Find where the given text appears and provide that cell's center as (X, Y) coordinate. 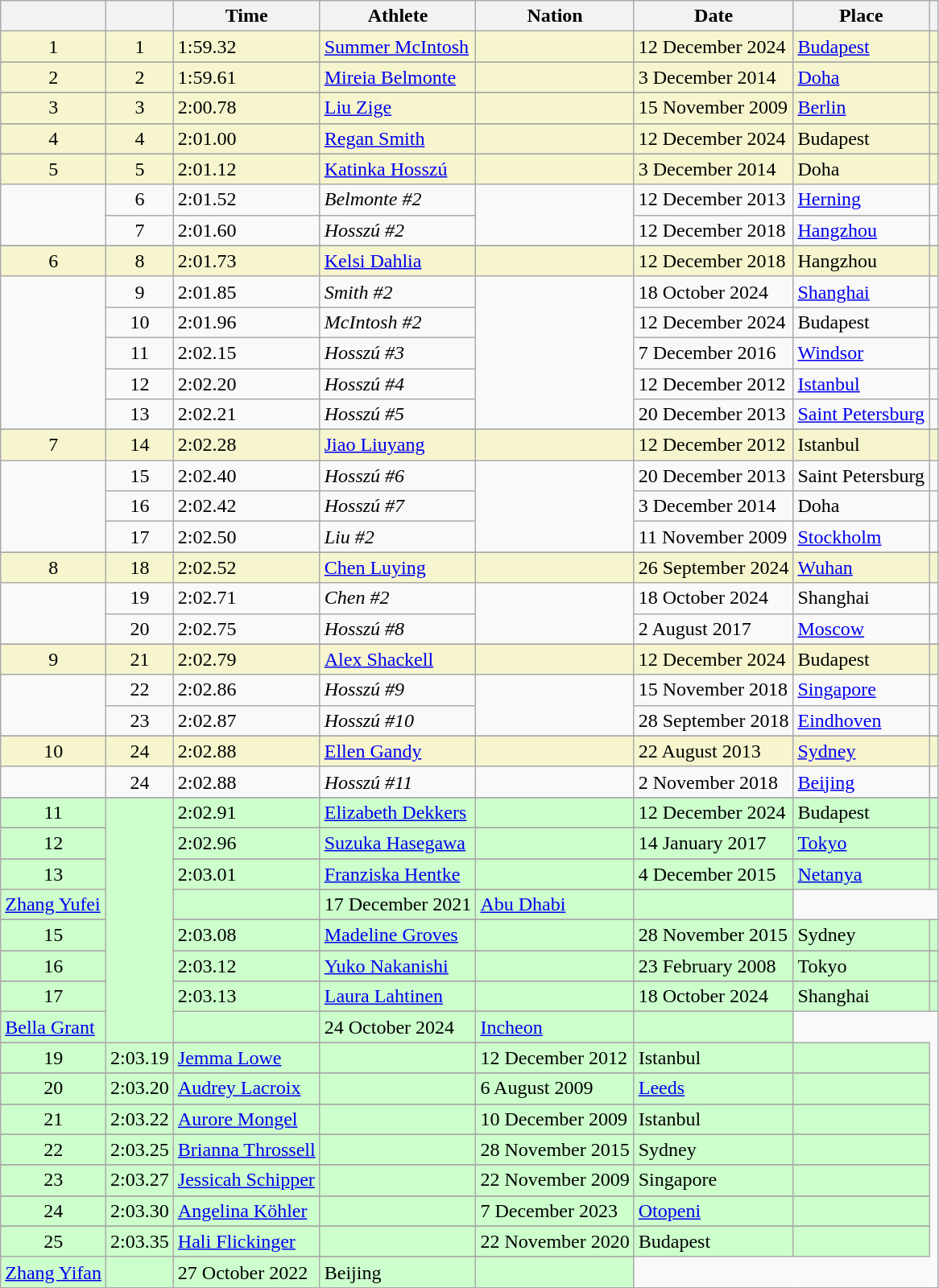
Angelina Köhler (246, 1211)
Date (714, 16)
Franziska Hentke (398, 873)
Katinka Hosszú (398, 169)
23 February 2008 (714, 966)
2:02.40 (246, 476)
Kelsi Dahlia (398, 261)
17 December 2021 (398, 905)
2:03.12 (246, 966)
Zhang Yufei (53, 905)
24 October 2024 (398, 1027)
2:02.42 (246, 506)
26 September 2024 (714, 568)
2:01.73 (246, 261)
Jiao Liuyang (398, 445)
7 December 2023 (555, 1211)
Liu #2 (398, 537)
Yuko Nakanishi (398, 966)
2:03.01 (246, 873)
2:03.30 (140, 1211)
14 (140, 445)
10 December 2009 (555, 1119)
Hosszú #3 (398, 353)
Netanya (862, 873)
28 September 2018 (714, 720)
2:01.12 (246, 169)
Otopeni (714, 1211)
Wuhan (862, 568)
Madeline Groves (398, 935)
14 January 2017 (714, 843)
2:01.96 (246, 322)
1:59.32 (246, 47)
Hosszú #6 (398, 476)
Hosszú #4 (398, 384)
2:02.75 (246, 629)
2:02.86 (246, 690)
Hosszú #9 (398, 690)
2:01.00 (246, 138)
2:02.15 (246, 353)
Chen #2 (398, 598)
Eindhoven (862, 720)
15 November 2009 (714, 108)
Alex Shackell (398, 659)
Abu Dhabi (555, 905)
Laura Lahtinen (398, 997)
Liu Zige (398, 108)
Jessicah Schipper (246, 1180)
Incheon (555, 1027)
2:01.60 (246, 230)
2:01.52 (246, 200)
2:03.27 (140, 1180)
Jemma Lowe (246, 1058)
Bella Grant (53, 1027)
2:01.85 (246, 291)
Hosszú #7 (398, 506)
Suzuka Hasegawa (398, 843)
Hali Flickinger (246, 1241)
1:59.61 (246, 77)
Hosszú #8 (398, 629)
18 (140, 568)
15 November 2018 (714, 690)
Time (246, 16)
Belmonte #2 (398, 200)
Windsor (862, 353)
Aurore Mongel (246, 1119)
2:03.25 (140, 1150)
2:03.08 (246, 935)
Brianna Throssell (246, 1150)
2:02.21 (246, 415)
2:02.96 (246, 843)
2:02.87 (246, 720)
2:03.13 (246, 997)
Hosszú #5 (398, 415)
2 November 2018 (714, 782)
2:03.20 (140, 1088)
2:02.79 (246, 659)
Berlin (862, 108)
11 November 2009 (714, 537)
25 (53, 1241)
12 December 2013 (714, 200)
2:02.28 (246, 445)
Herning (862, 200)
Hosszú #2 (398, 230)
22 November 2009 (555, 1180)
Athlete (398, 16)
Elizabeth Dekkers (398, 812)
27 October 2022 (246, 1272)
2:00.78 (246, 108)
Chen Luying (398, 568)
2 August 2017 (714, 629)
Mireia Belmonte (398, 77)
2:02.52 (246, 568)
Ellen Gandy (398, 751)
McIntosh #2 (398, 322)
Hosszú #11 (398, 782)
Regan Smith (398, 138)
Place (862, 16)
Stockholm (862, 537)
Nation (555, 16)
22 November 2020 (555, 1241)
Smith #2 (398, 291)
2:02.20 (246, 384)
2:02.91 (246, 812)
2:03.22 (140, 1119)
Summer McIntosh (398, 47)
2:02.50 (246, 537)
Leeds (714, 1088)
Audrey Lacroix (246, 1088)
22 August 2013 (714, 751)
Zhang Yifan (53, 1272)
2:03.35 (140, 1241)
Moscow (862, 629)
2:03.19 (140, 1058)
2:02.71 (246, 598)
6 August 2009 (555, 1088)
7 December 2016 (714, 353)
Hosszú #10 (398, 720)
4 December 2015 (714, 873)
